Provide the (x, y) coordinate of the cell's center where the given text is located.  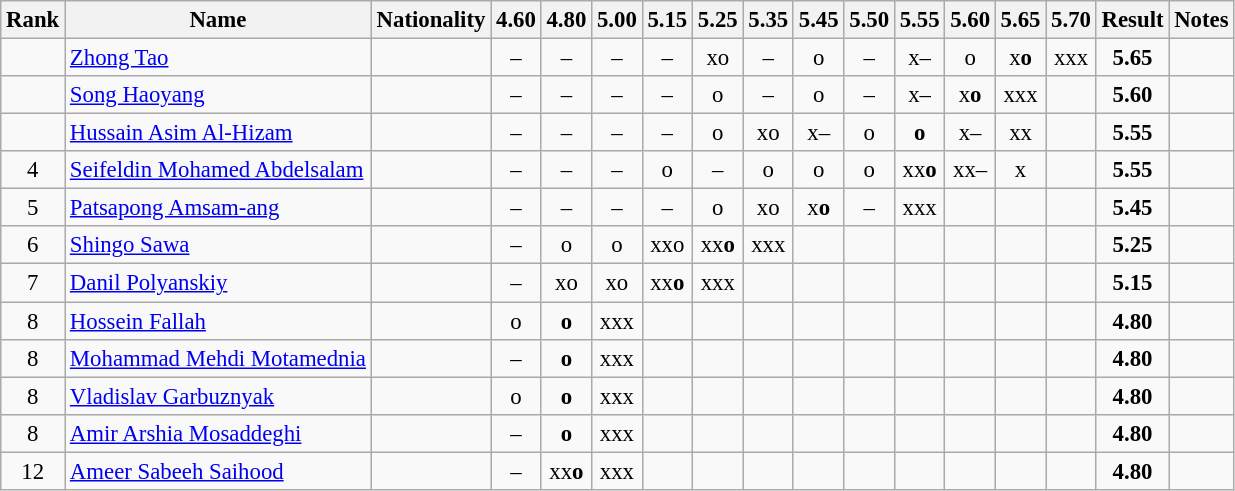
Song Haoyang (218, 95)
Patsapong Amsam-ang (218, 208)
Name (218, 20)
Vladislav Garbuznyak (218, 396)
Amir Arshia Mosaddeghi (218, 433)
6 (33, 245)
5.50 (869, 20)
Danil Polyanskiy (218, 283)
x (1020, 170)
Zhong Tao (218, 58)
Ameer Sabeeh Saihood (218, 471)
Notes (1202, 20)
Rank (33, 20)
5.35 (768, 20)
4 (33, 170)
Seifeldin Mohamed Abdelsalam (218, 170)
xx– (970, 170)
5 (33, 208)
5.00 (617, 20)
Shingo Sawa (218, 245)
xx (1020, 133)
Result (1132, 20)
4.60 (516, 20)
12 (33, 471)
Mohammad Mehdi Motamednia (218, 358)
Hossein Fallah (218, 321)
5.70 (1071, 20)
Hussain Asim Al-Hizam (218, 133)
7 (33, 283)
Nationality (430, 20)
